From the cell containing the given text, extract its center point as (x, y) coordinate. 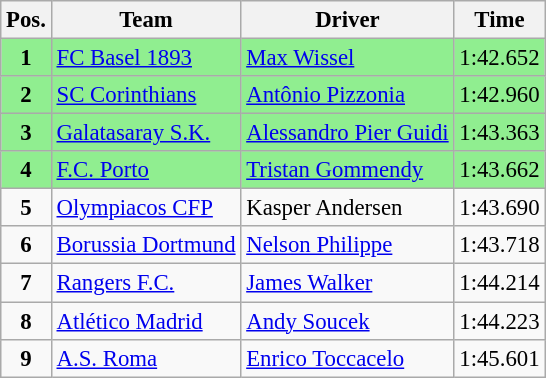
5 (26, 208)
Time (500, 20)
Team (146, 20)
Antônio Pizzonia (348, 95)
Tristan Gommendy (348, 170)
Pos. (26, 20)
SC Corinthians (146, 95)
1:44.214 (500, 283)
6 (26, 245)
A.S. Roma (146, 358)
Kasper Andersen (348, 208)
Olympiacos CFP (146, 208)
Driver (348, 20)
Max Wissel (348, 58)
3 (26, 133)
Nelson Philippe (348, 245)
F.C. Porto (146, 170)
1:42.960 (500, 95)
Galatasaray S.K. (146, 133)
FC Basel 1893 (146, 58)
Borussia Dortmund (146, 245)
4 (26, 170)
1:44.223 (500, 321)
Enrico Toccacelo (348, 358)
1:43.662 (500, 170)
Atlético Madrid (146, 321)
James Walker (348, 283)
Andy Soucek (348, 321)
1:42.652 (500, 58)
1:43.363 (500, 133)
1:43.690 (500, 208)
9 (26, 358)
7 (26, 283)
1 (26, 58)
2 (26, 95)
Rangers F.C. (146, 283)
1:45.601 (500, 358)
8 (26, 321)
1:43.718 (500, 245)
Alessandro Pier Guidi (348, 133)
